Locate the cell with the specified text and output its (x, y) center coordinate. 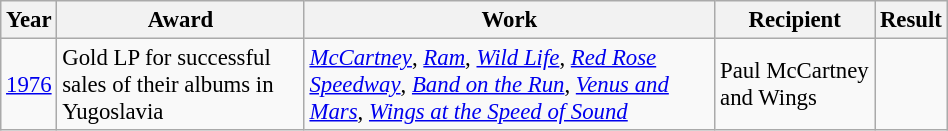
Paul McCartney and Wings (795, 85)
Recipient (795, 20)
Award (180, 20)
Gold LP for successful sales of their albums in Yugoslavia (180, 85)
1976 (29, 85)
Work (510, 20)
Result (912, 20)
Year (29, 20)
McCartney, Ram, Wild Life, Red Rose Speedway, Band on the Run, Venus and Mars, Wings at the Speed of Sound (510, 85)
